Return the (X, Y) coordinate for the center point of the cell that contains the specified text.  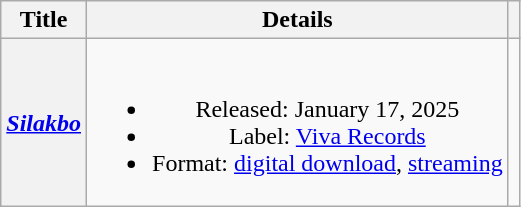
Silakbo (44, 122)
Details (298, 20)
Released: January 17, 2025Label: Viva RecordsFormat: digital download, streaming (298, 122)
Title (44, 20)
